Output the (X, Y) coordinate of the center of the cell containing the given text.  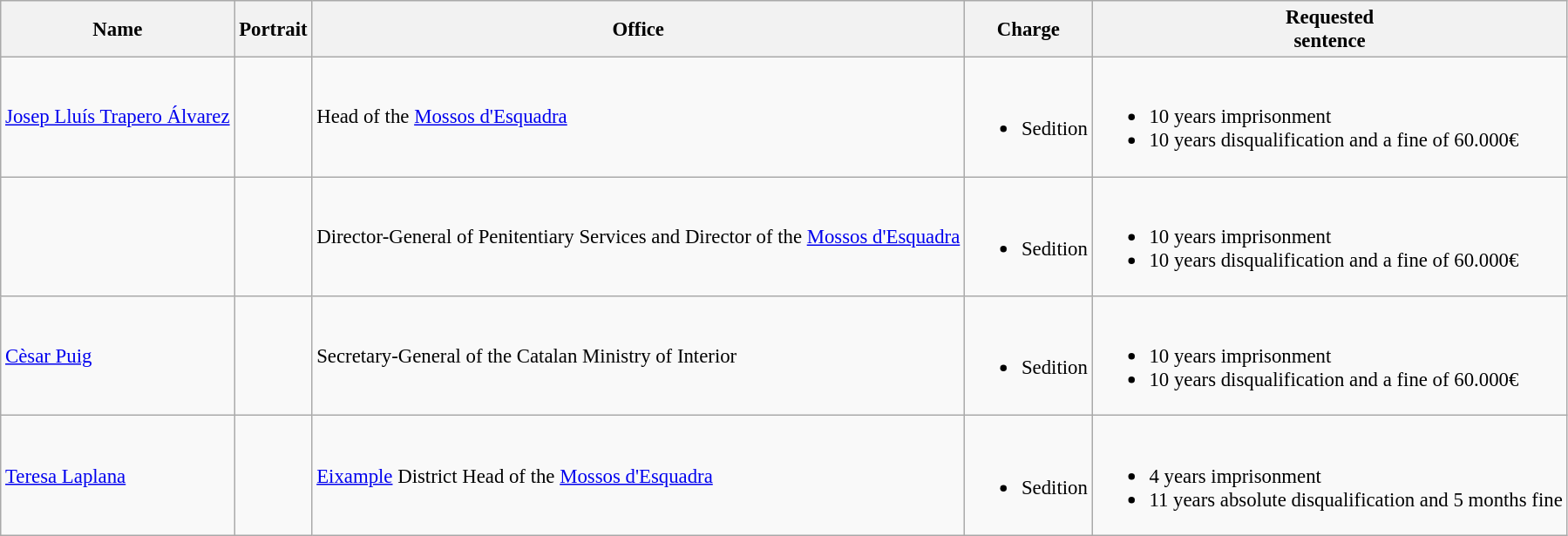
Eixample District Head of the Mossos d'Esquadra (638, 476)
Charge (1028, 30)
Secretary-General of the Catalan Ministry of Interior (638, 356)
Director-General of Penitentiary Services and Director of the Mossos d'Esquadra (638, 237)
Josep Lluís Trapero Álvarez (118, 117)
Cèsar Puig (118, 356)
Teresa Laplana (118, 476)
Name (118, 30)
Requestedsentence (1330, 30)
Portrait (274, 30)
Office (638, 30)
4 years imprisonment11 years absolute disqualification and 5 months fine (1330, 476)
Head of the Mossos d'Esquadra (638, 117)
